Return the (x, y) coordinate for the center point of the cell that contains the specified text.  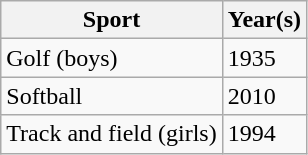
Golf (boys) (112, 58)
1935 (264, 58)
1994 (264, 134)
2010 (264, 96)
Softball (112, 96)
Year(s) (264, 20)
Sport (112, 20)
Track and field (girls) (112, 134)
